Determine the (x, y) coordinate at the center of the cell enclosing the given text.  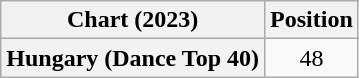
Hungary (Dance Top 40) (133, 58)
Position (312, 20)
Chart (2023) (133, 20)
48 (312, 58)
